Pinpoint the cell where the given text exists, returning its (x, y) midpoint coordinate. 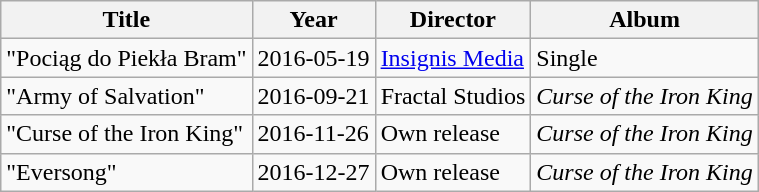
2016-05-19 (314, 58)
"Pociąg do Piekła Bram" (126, 58)
Insignis Media (453, 58)
2016-12-27 (314, 172)
Director (453, 20)
2016-11-26 (314, 134)
"Curse of the Iron King" (126, 134)
Title (126, 20)
"Eversong" (126, 172)
2016-09-21 (314, 96)
Album (645, 20)
Year (314, 20)
Fractal Studios (453, 96)
Single (645, 58)
"Army of Salvation" (126, 96)
